Search for the cell housing the specified text and yield its (x, y) center coordinate. 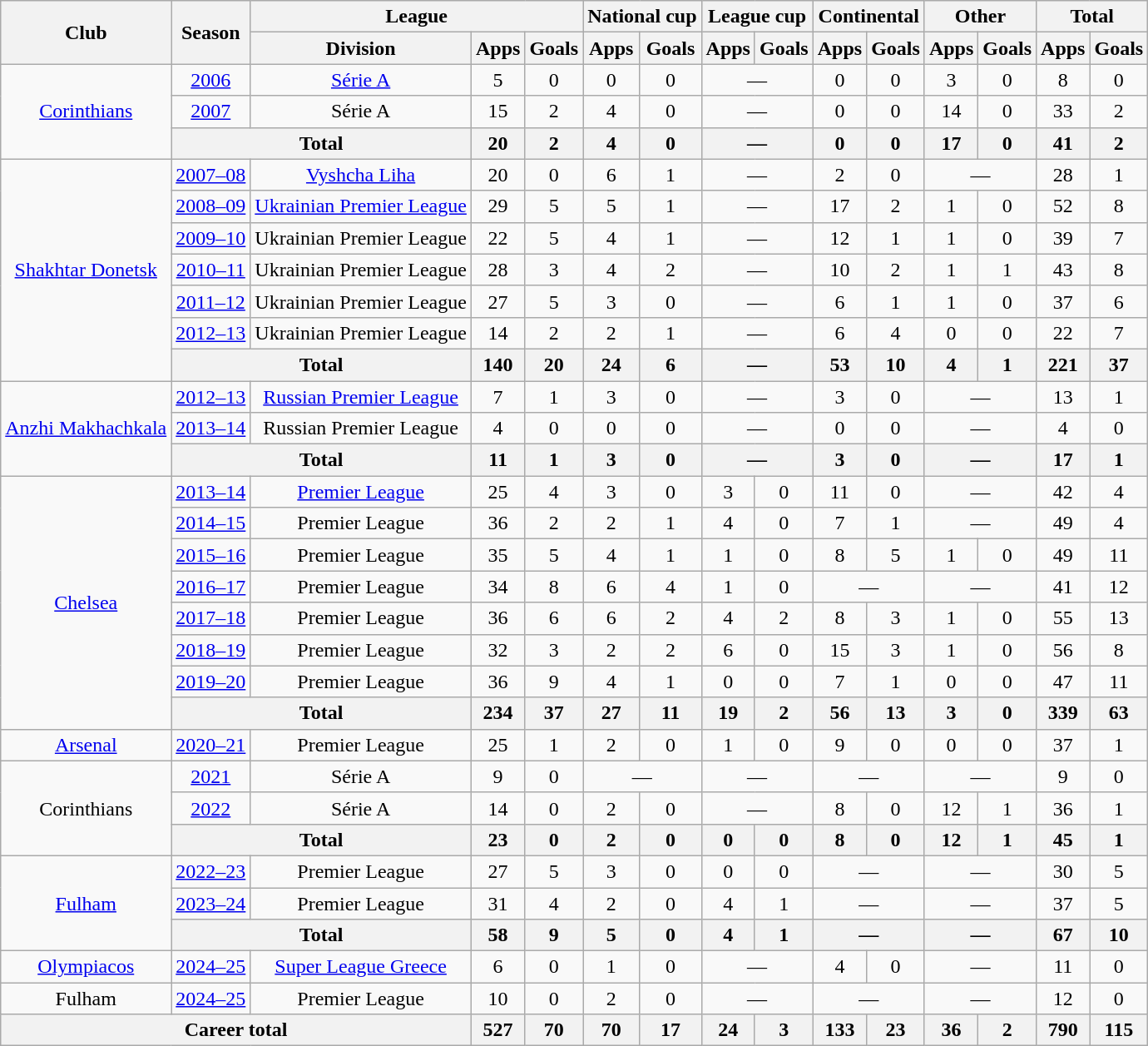
2014–15 (211, 523)
790 (1063, 1030)
2006 (211, 80)
67 (1063, 935)
2022 (211, 808)
2008–09 (211, 206)
34 (497, 587)
339 (1063, 713)
43 (1063, 270)
527 (497, 1030)
2017–18 (211, 618)
2011–12 (211, 301)
Career total (236, 1030)
Super League Greece (361, 967)
31 (497, 903)
Club (87, 32)
2023–24 (211, 903)
2018–19 (211, 650)
2009–10 (211, 238)
2020–21 (211, 745)
52 (1063, 206)
133 (839, 1030)
39 (1063, 238)
2010–11 (211, 270)
63 (1119, 713)
19 (728, 713)
Other (980, 17)
2019–20 (211, 682)
53 (839, 364)
47 (1063, 682)
League (417, 17)
Shakhtar Donetsk (87, 270)
Division (361, 48)
29 (497, 206)
League cup (757, 17)
33 (1063, 112)
2015–16 (211, 555)
32 (497, 650)
Continental (868, 17)
221 (1063, 364)
55 (1063, 618)
42 (1063, 492)
234 (497, 713)
58 (497, 935)
Arsenal (87, 745)
35 (497, 555)
Season (211, 32)
140 (497, 364)
2007 (211, 112)
2016–17 (211, 587)
Chelsea (87, 602)
Olympiacos (87, 967)
115 (1119, 1030)
45 (1063, 840)
National cup (642, 17)
30 (1063, 871)
2007–08 (211, 175)
Anzhi Makhachkala (87, 429)
2021 (211, 776)
Vyshcha Liha (361, 175)
2022–23 (211, 871)
